Search for the cell housing the specified text and yield its (x, y) center coordinate. 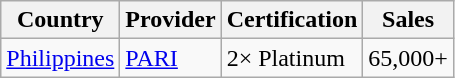
2× Platinum (292, 58)
Philippines (60, 58)
65,000+ (408, 58)
Sales (408, 20)
PARI (170, 58)
Country (60, 20)
Certification (292, 20)
Provider (170, 20)
